Return [x, y] of the center of cell containing provided text 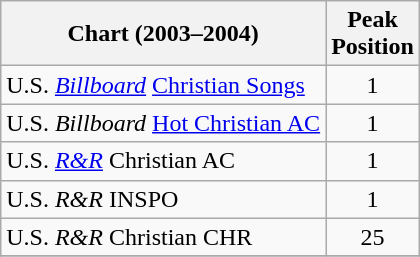
U.S. R&R Christian CHR [164, 237]
U.S. Billboard Hot Christian AC [164, 123]
Peak Position [373, 34]
U.S. R&R INSPO [164, 199]
U.S. R&R Christian AC [164, 161]
U.S. Billboard Christian Songs [164, 85]
25 [373, 237]
Chart (2003–2004) [164, 34]
